From the cell containing the given text, extract its center point as (X, Y) coordinate. 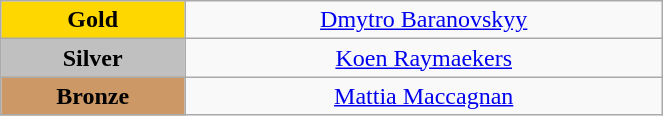
Dmytro Baranovskyy (424, 20)
Silver (93, 58)
Gold (93, 20)
Mattia Maccagnan (424, 96)
Bronze (93, 96)
Koen Raymaekers (424, 58)
